For the text-containing cell, return its midpoint in (X, Y) coordinate format. 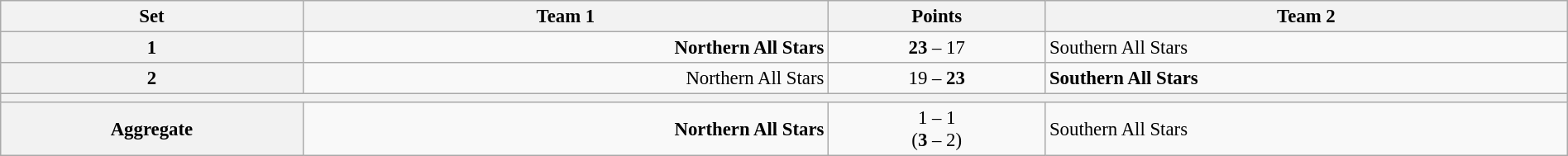
Aggregate (152, 129)
2 (152, 78)
19 – 23 (937, 78)
Team 2 (1307, 17)
Points (937, 17)
1 (152, 48)
23 – 17 (937, 48)
Team 1 (566, 17)
Set (152, 17)
1 – 1(3 – 2) (937, 129)
